Pinpoint the cell where the given text exists, returning its [x, y] midpoint coordinate. 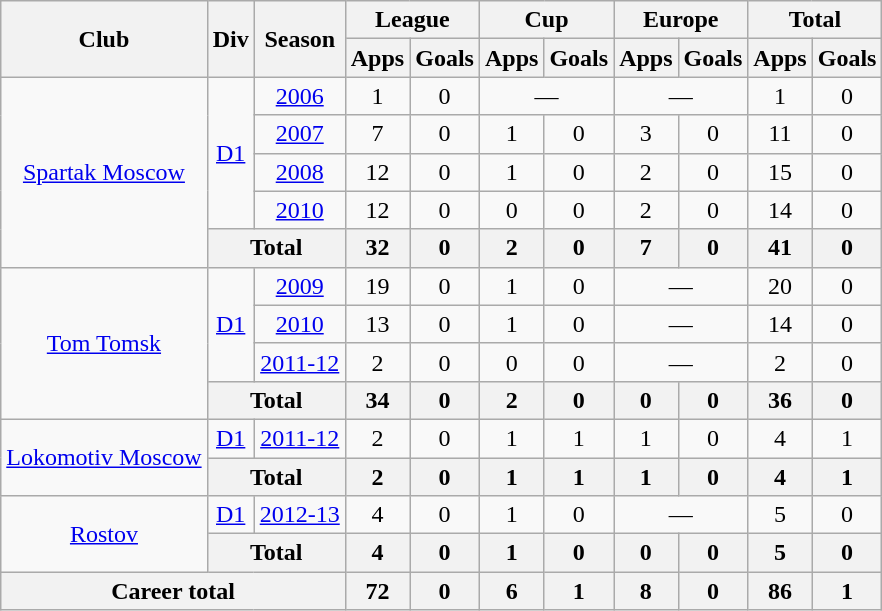
Club [104, 39]
19 [377, 286]
Rostov [104, 534]
2009 [300, 286]
2012-13 [300, 515]
72 [377, 591]
Lokomotiv Moscow [104, 457]
2007 [300, 134]
League [412, 20]
Tom Tomsk [104, 343]
41 [780, 248]
32 [377, 248]
Career total [174, 591]
3 [646, 134]
13 [377, 324]
36 [780, 400]
20 [780, 286]
2006 [300, 96]
8 [646, 591]
15 [780, 172]
2008 [300, 172]
34 [377, 400]
Cup [546, 20]
Season [300, 39]
Div [230, 39]
Europe [681, 20]
86 [780, 591]
Spartak Moscow [104, 172]
11 [780, 134]
6 [511, 591]
